Determine the [x, y] coordinate at the center of the cell enclosing the given text.  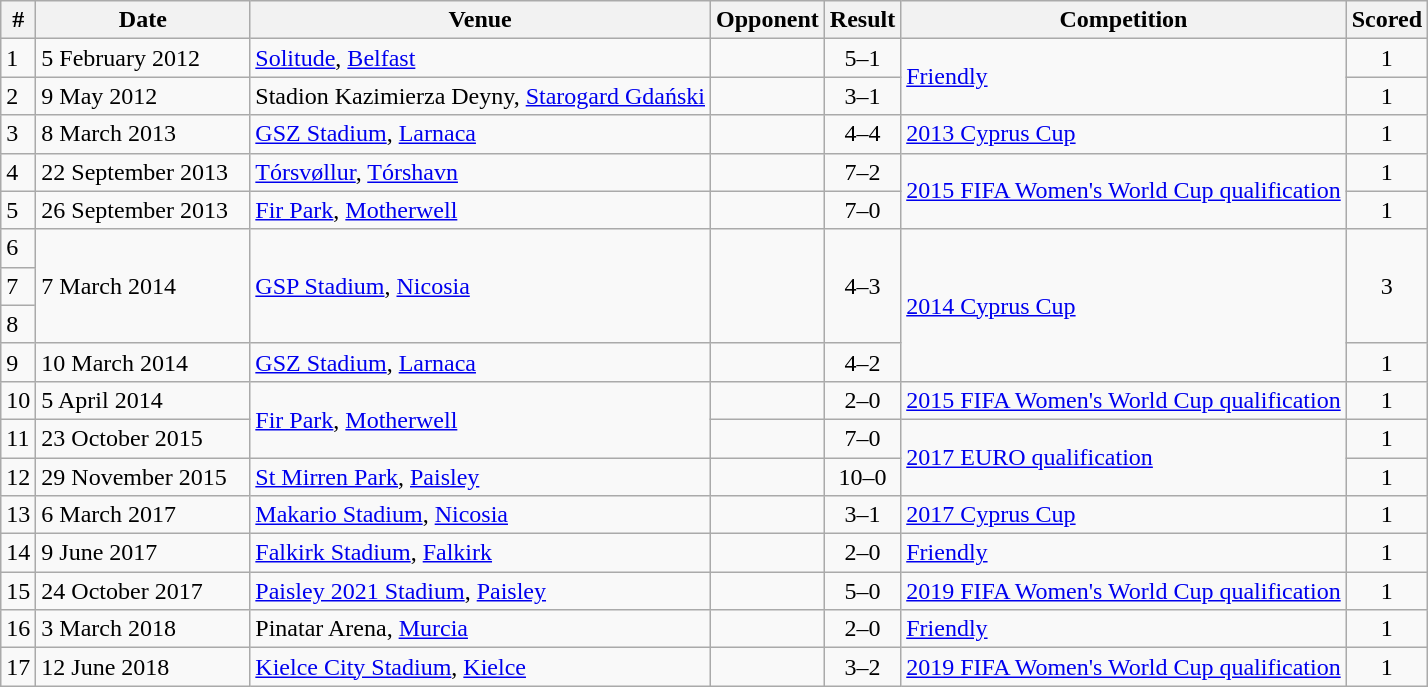
Date [143, 20]
Result [862, 20]
4–4 [862, 134]
5–0 [862, 591]
10 [18, 400]
Opponent [768, 20]
Competition [1124, 20]
5 February 2012 [143, 58]
9 [18, 362]
# [18, 20]
11 [18, 438]
Falkirk Stadium, Falkirk [480, 553]
Pinatar Arena, Murcia [480, 629]
Stadion Kazimierza Deyny, Starogard Gdański [480, 96]
Tórsvøllur, Tórshavn [480, 172]
6 March 2017 [143, 515]
17 [18, 667]
8 [18, 324]
29 November 2015 [143, 477]
Paisley 2021 Stadium, Paisley [480, 591]
10 March 2014 [143, 362]
26 September 2013 [143, 210]
4 [18, 172]
2017 Cyprus Cup [1124, 515]
4–2 [862, 362]
24 October 2017 [143, 591]
9 May 2012 [143, 96]
7 [18, 286]
Kielce City Stadium, Kielce [480, 667]
6 [18, 248]
5 April 2014 [143, 400]
15 [18, 591]
5 [18, 210]
4–3 [862, 286]
Scored [1386, 20]
2 [18, 96]
3 March 2018 [143, 629]
St Mirren Park, Paisley [480, 477]
2014 Cyprus Cup [1124, 305]
Venue [480, 20]
16 [18, 629]
22 September 2013 [143, 172]
13 [18, 515]
14 [18, 553]
7 March 2014 [143, 286]
8 March 2013 [143, 134]
GSP Stadium, Nicosia [480, 286]
Makario Stadium, Nicosia [480, 515]
10–0 [862, 477]
23 October 2015 [143, 438]
7–2 [862, 172]
9 June 2017 [143, 553]
2013 Cyprus Cup [1124, 134]
12 June 2018 [143, 667]
Solitude, Belfast [480, 58]
12 [18, 477]
3–2 [862, 667]
5–1 [862, 58]
2017 EURO qualification [1124, 457]
